For the text-containing cell, return its midpoint in (X, Y) coordinate format. 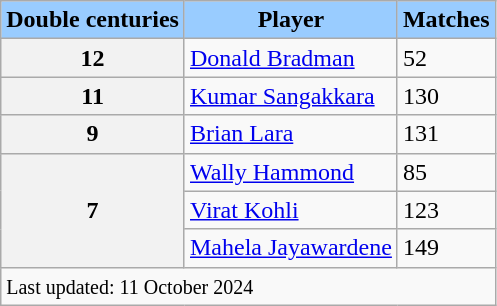
Donald Bradman (290, 58)
Kumar Sangakkara (290, 96)
149 (446, 248)
85 (446, 172)
Player (290, 20)
Mahela Jayawardene (290, 248)
Double centuries (93, 20)
12 (93, 58)
11 (93, 96)
131 (446, 134)
123 (446, 210)
9 (93, 134)
130 (446, 96)
52 (446, 58)
Brian Lara (290, 134)
Wally Hammond (290, 172)
7 (93, 210)
Virat Kohli (290, 210)
Matches (446, 20)
Last updated: 11 October 2024 (248, 286)
